Provide the [X, Y] coordinate of the cell's center where the given text is located.  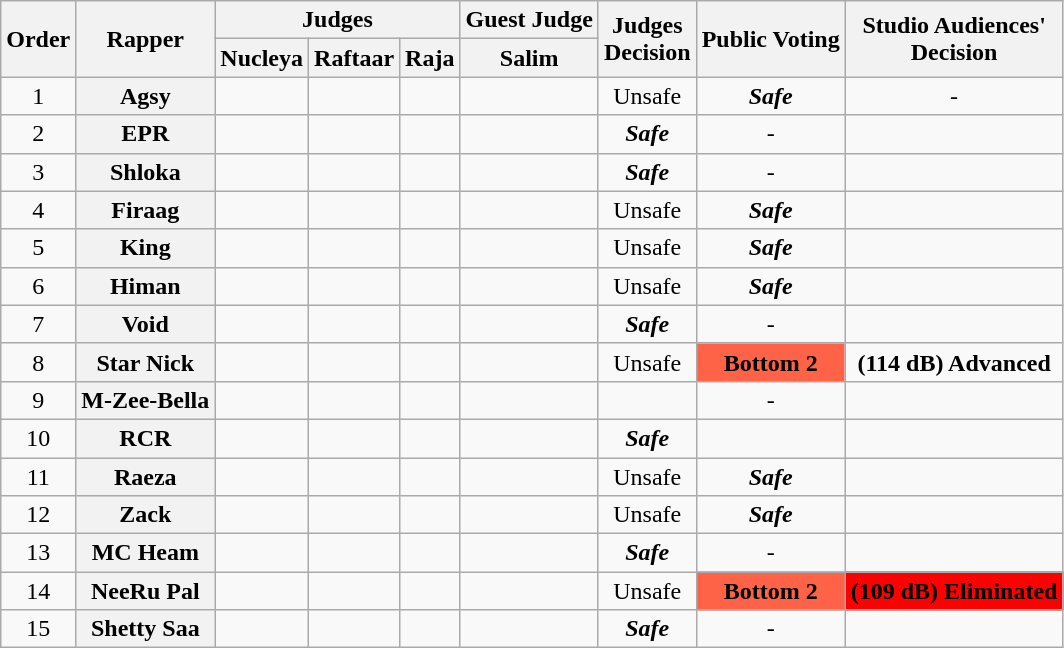
Raeza [146, 477]
Public Voting [770, 39]
14 [38, 591]
Raja [430, 58]
11 [38, 477]
EPR [146, 134]
Void [146, 324]
RCR [146, 438]
15 [38, 629]
6 [38, 286]
MC Heam [146, 553]
1 [38, 96]
Firaag [146, 210]
2 [38, 134]
(109 dB) Eliminated [954, 591]
Studio Audiences'Decision [954, 39]
Agsy [146, 96]
Raftaar [354, 58]
9 [38, 400]
Shloka [146, 172]
Order [38, 39]
(114 dB) Advanced [954, 362]
M-Zee-Bella [146, 400]
JudgesDecision [647, 39]
10 [38, 438]
NeeRu Pal [146, 591]
Judges [338, 20]
Himan [146, 286]
Star Nick [146, 362]
Nucleya [262, 58]
4 [38, 210]
3 [38, 172]
Rapper [146, 39]
Zack [146, 515]
Salim [529, 58]
King [146, 248]
Shetty Saa [146, 629]
8 [38, 362]
Guest Judge [529, 20]
5 [38, 248]
12 [38, 515]
13 [38, 553]
7 [38, 324]
